From the cell containing the given text, extract its center point as [X, Y] coordinate. 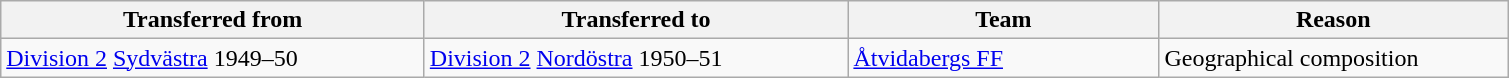
Team [1004, 20]
Division 2 Sydvästra 1949–50 [213, 58]
Reason [1334, 20]
Transferred from [213, 20]
Transferred to [636, 20]
Geographical composition [1334, 58]
Åtvidabergs FF [1004, 58]
Division 2 Nordöstra 1950–51 [636, 58]
